Provide the (x, y) coordinate of the cell's center where the given text is located.  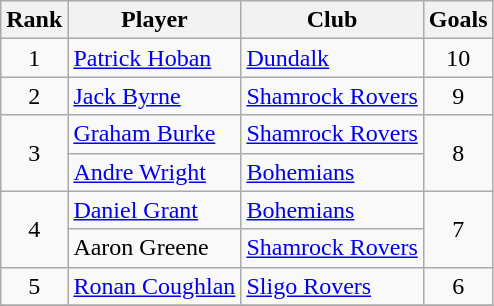
9 (458, 96)
Dundalk (332, 58)
Club (332, 20)
Sligo Rovers (332, 286)
8 (458, 153)
3 (34, 153)
Aaron Greene (154, 248)
Daniel Grant (154, 210)
6 (458, 286)
Rank (34, 20)
Jack Byrne (154, 96)
Patrick Hoban (154, 58)
Graham Burke (154, 134)
7 (458, 229)
Goals (458, 20)
Andre Wright (154, 172)
5 (34, 286)
Ronan Coughlan (154, 286)
1 (34, 58)
4 (34, 229)
Player (154, 20)
10 (458, 58)
2 (34, 96)
